Capture the cell that displays the provided text and extract its [x, y] central coordinate. 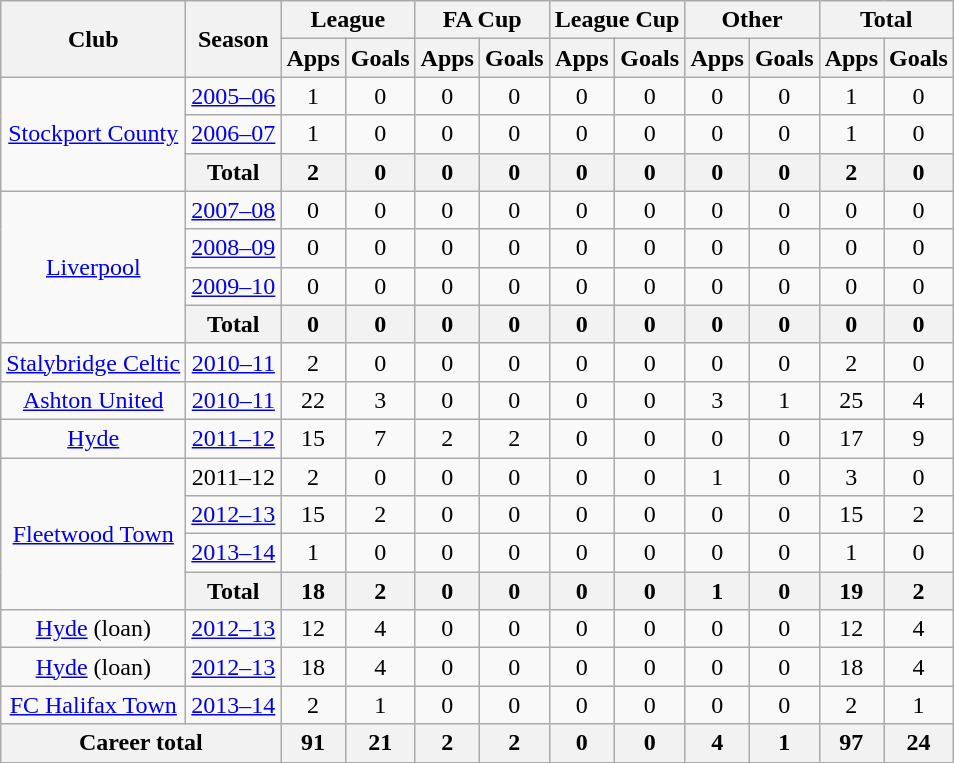
19 [851, 591]
Fleetwood Town [94, 534]
Career total [141, 743]
Stalybridge Celtic [94, 362]
2008–09 [234, 248]
Stockport County [94, 134]
24 [919, 743]
97 [851, 743]
25 [851, 400]
22 [313, 400]
Other [752, 20]
2005–06 [234, 96]
FC Halifax Town [94, 705]
League Cup [617, 20]
9 [919, 438]
League [348, 20]
Club [94, 39]
17 [851, 438]
Ashton United [94, 400]
7 [380, 438]
FA Cup [482, 20]
91 [313, 743]
21 [380, 743]
2007–08 [234, 210]
2006–07 [234, 134]
Hyde [94, 438]
Liverpool [94, 267]
Season [234, 39]
2009–10 [234, 286]
